Locate the cell with the specified text and output its (x, y) center coordinate. 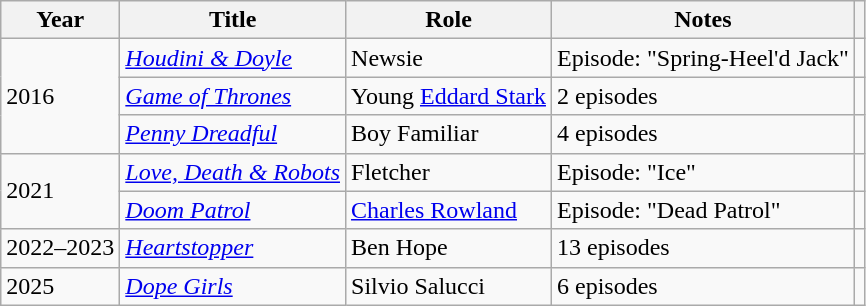
Year (60, 20)
13 episodes (702, 248)
Episode: "Spring-Heel'd Jack" (702, 58)
2022–2023 (60, 248)
Dope Girls (233, 286)
4 episodes (702, 134)
Charles Rowland (449, 210)
Houdini & Doyle (233, 58)
Episode: "Dead Patrol" (702, 210)
2021 (60, 191)
Title (233, 20)
Penny Dreadful (233, 134)
Notes (702, 20)
Doom Patrol (233, 210)
Love, Death & Robots (233, 172)
Young Eddard Stark (449, 96)
Ben Hope (449, 248)
6 episodes (702, 286)
2 episodes (702, 96)
2025 (60, 286)
Role (449, 20)
Newsie (449, 58)
2016 (60, 96)
Boy Familiar (449, 134)
Fletcher (449, 172)
Heartstopper (233, 248)
Game of Thrones (233, 96)
Silvio Salucci (449, 286)
Episode: "Ice" (702, 172)
